From the cell containing the given text, extract its center point as [x, y] coordinate. 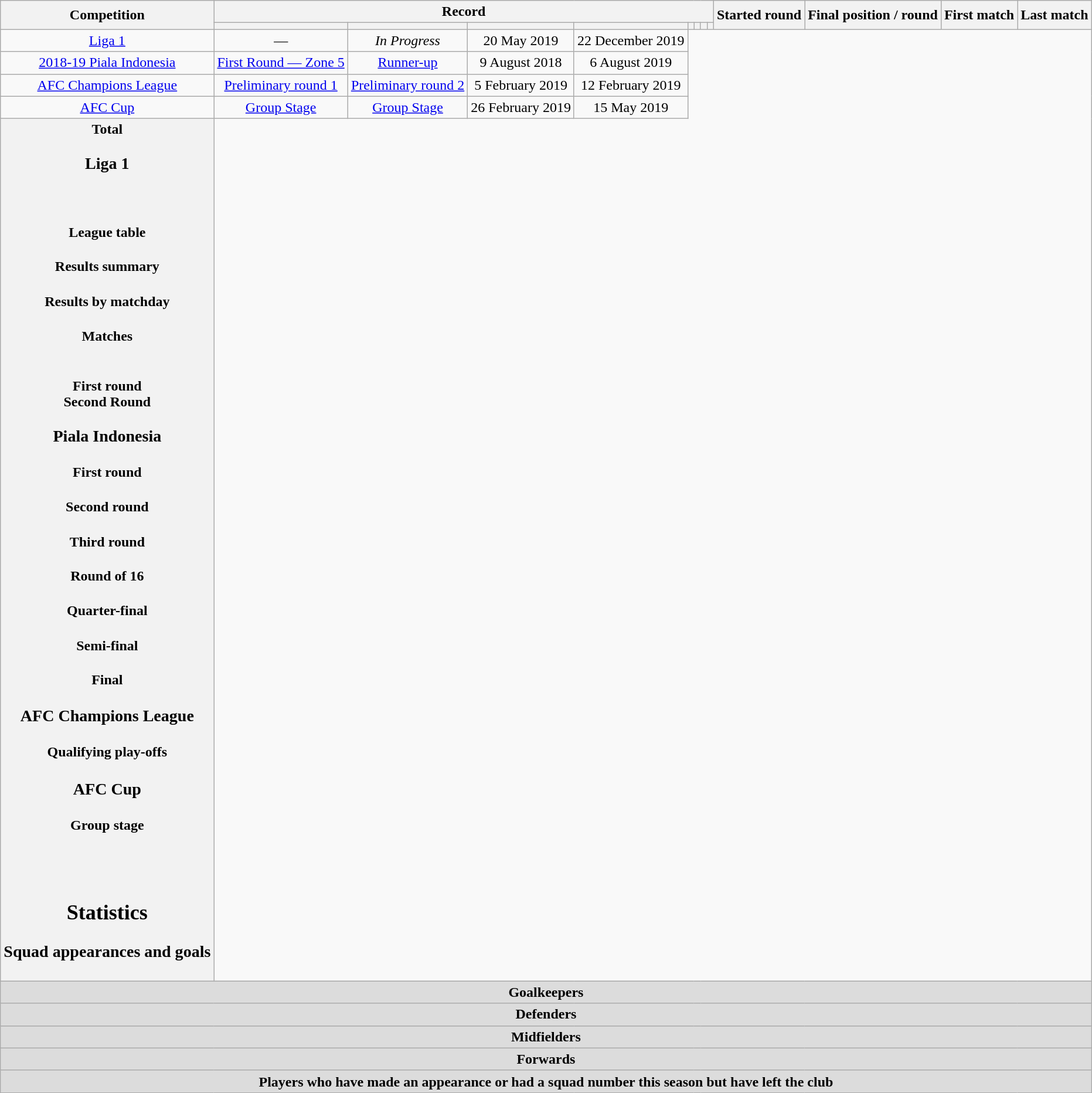
5 February 2019 [521, 85]
Last match [1054, 15]
— [281, 40]
AFC Cup [107, 107]
15 May 2019 [631, 107]
9 August 2018 [521, 63]
Runner-up [407, 63]
12 February 2019 [631, 85]
AFC Champions League [107, 85]
Competition [107, 15]
Record [464, 12]
6 August 2019 [631, 63]
Final position / round [873, 15]
First match [979, 15]
Players who have made an appearance or had a squad number this season but have left the club [546, 1081]
22 December 2019 [631, 40]
Liga 1 [107, 40]
26 February 2019 [521, 107]
In Progress [407, 40]
2018-19 Piala Indonesia [107, 63]
First Round — Zone 5 [281, 63]
Forwards [546, 1059]
20 May 2019 [521, 40]
Goalkeepers [546, 992]
Midfielders [546, 1037]
Defenders [546, 1014]
Preliminary round 2 [407, 85]
Started round [758, 15]
Preliminary round 1 [281, 85]
